Capture the cell that displays the provided text and extract its [X, Y] central coordinate. 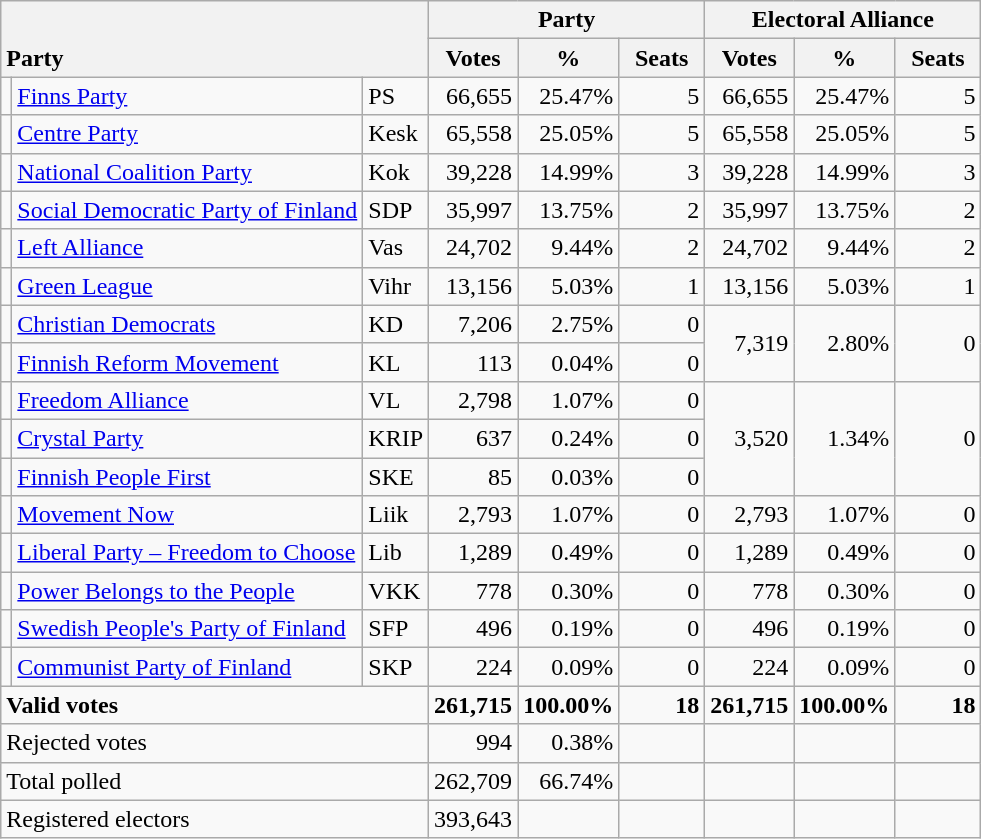
Swedish People's Party of Finland [188, 629]
0.38% [568, 743]
2.75% [568, 324]
Vas [396, 248]
Finnish Reform Movement [188, 362]
Finnish People First [188, 477]
1.34% [844, 438]
0.03% [568, 477]
393,643 [474, 819]
0.04% [568, 362]
7,319 [750, 343]
SDP [396, 210]
Liik [396, 515]
Registered electors [215, 819]
Finns Party [188, 96]
85 [474, 477]
SFP [396, 629]
PS [396, 96]
Christian Democrats [188, 324]
Liberal Party – Freedom to Choose [188, 553]
SKP [396, 667]
7,206 [474, 324]
0.24% [568, 438]
SKE [396, 477]
Total polled [215, 781]
Movement Now [188, 515]
637 [474, 438]
KL [396, 362]
Centre Party [188, 134]
262,709 [474, 781]
2,798 [474, 400]
994 [474, 743]
Crystal Party [188, 438]
Green League [188, 286]
3,520 [750, 438]
2.80% [844, 343]
Electoral Alliance [843, 20]
113 [474, 362]
Power Belongs to the People [188, 591]
Vihr [396, 286]
Kok [396, 172]
Freedom Alliance [188, 400]
National Coalition Party [188, 172]
Left Alliance [188, 248]
Kesk [396, 134]
Rejected votes [215, 743]
VL [396, 400]
VKK [396, 591]
Valid votes [215, 705]
Communist Party of Finland [188, 667]
Social Democratic Party of Finland [188, 210]
KD [396, 324]
Lib [396, 553]
KRIP [396, 438]
66.74% [568, 781]
